Scan for the cell matching the given text and deliver its (x, y) coordinate at center. 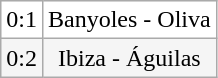
Banyoles - Oliva (129, 20)
Ibiza - Águilas (129, 58)
0:2 (22, 58)
0:1 (22, 20)
